Scan for the cell matching the given text and deliver its [x, y] coordinate at center. 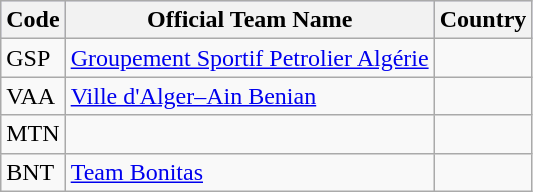
Code [33, 20]
Country [483, 20]
Groupement Sportif Petrolier Algérie [250, 58]
Ville d'Alger–Ain Benian [250, 96]
BNT [33, 172]
MTN [33, 134]
VAA [33, 96]
GSP [33, 58]
Official Team Name [250, 20]
Team Bonitas [250, 172]
